Locate the cell with the specified text and output its [X, Y] center coordinate. 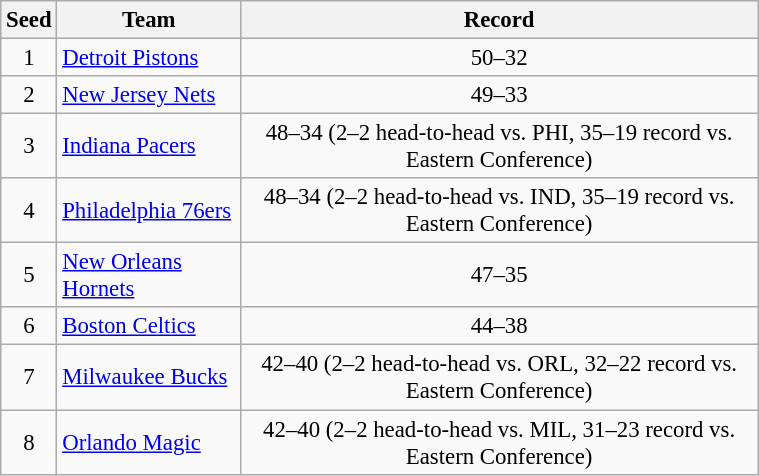
1 [29, 58]
42–40 (2–2 head-to-head vs. ORL, 32–22 record vs. Eastern Conference) [500, 378]
2 [29, 95]
47–35 [500, 276]
Team [149, 20]
4 [29, 210]
Detroit Pistons [149, 58]
New Jersey Nets [149, 95]
42–40 (2–2 head-to-head vs. MIL, 31–23 record vs. Eastern Conference) [500, 442]
8 [29, 442]
44–38 [500, 327]
Boston Celtics [149, 327]
3 [29, 146]
New Orleans Hornets [149, 276]
6 [29, 327]
Philadelphia 76ers [149, 210]
Orlando Magic [149, 442]
50–32 [500, 58]
Milwaukee Bucks [149, 378]
Record [500, 20]
Indiana Pacers [149, 146]
48–34 (2–2 head-to-head vs. IND, 35–19 record vs. Eastern Conference) [500, 210]
5 [29, 276]
49–33 [500, 95]
48–34 (2–2 head-to-head vs. PHI, 35–19 record vs. Eastern Conference) [500, 146]
7 [29, 378]
Seed [29, 20]
